Identify which cell holds the provided text, then report its [X, Y] central coordinate. 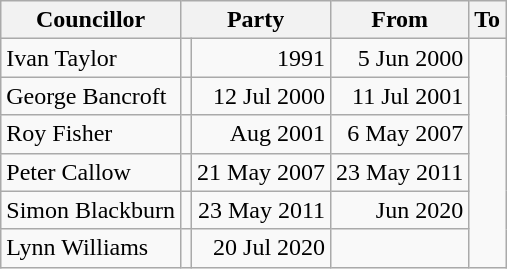
To [488, 20]
Ivan Taylor [91, 58]
5 Jun 2000 [400, 58]
Aug 2001 [262, 134]
Roy Fisher [91, 134]
Simon Blackburn [91, 210]
11 Jul 2001 [400, 96]
From [400, 20]
Jun 2020 [400, 210]
Lynn Williams [91, 248]
Peter Callow [91, 172]
Councillor [91, 20]
20 Jul 2020 [262, 248]
21 May 2007 [262, 172]
Party [255, 20]
1991 [262, 58]
12 Jul 2000 [262, 96]
6 May 2007 [400, 134]
George Bancroft [91, 96]
